Extract the [X, Y] coordinate from the center of the cell holding the provided text.  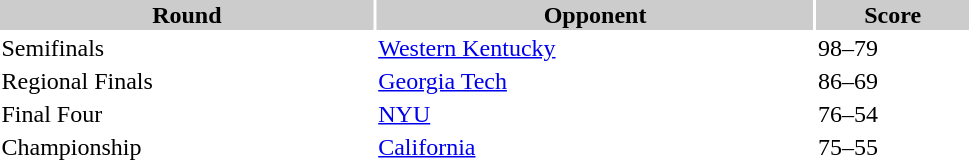
Semifinals [187, 48]
Regional Finals [187, 81]
Round [187, 15]
NYU [596, 114]
Western Kentucky [596, 48]
Final Four [187, 114]
Georgia Tech [596, 81]
76–54 [892, 114]
Opponent [596, 15]
Score [892, 15]
98–79 [892, 48]
86–69 [892, 81]
